Search for the cell housing the specified text and yield its (x, y) center coordinate. 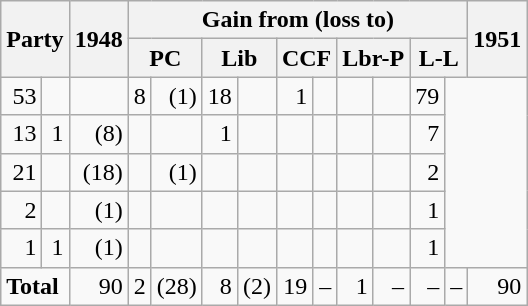
1951 (498, 39)
Lib (239, 58)
7 (428, 134)
(8) (98, 134)
19 (294, 286)
79 (428, 96)
CCF (306, 58)
13 (22, 134)
Party (35, 39)
21 (22, 172)
(2) (256, 286)
PC (165, 58)
Lbr-P (374, 58)
Gain from (loss to) (298, 20)
18 (220, 96)
Total (35, 286)
(28) (176, 286)
1948 (98, 39)
53 (22, 96)
L-L (439, 58)
(18) (98, 172)
